Identify which cell holds the provided text, then report its (X, Y) central coordinate. 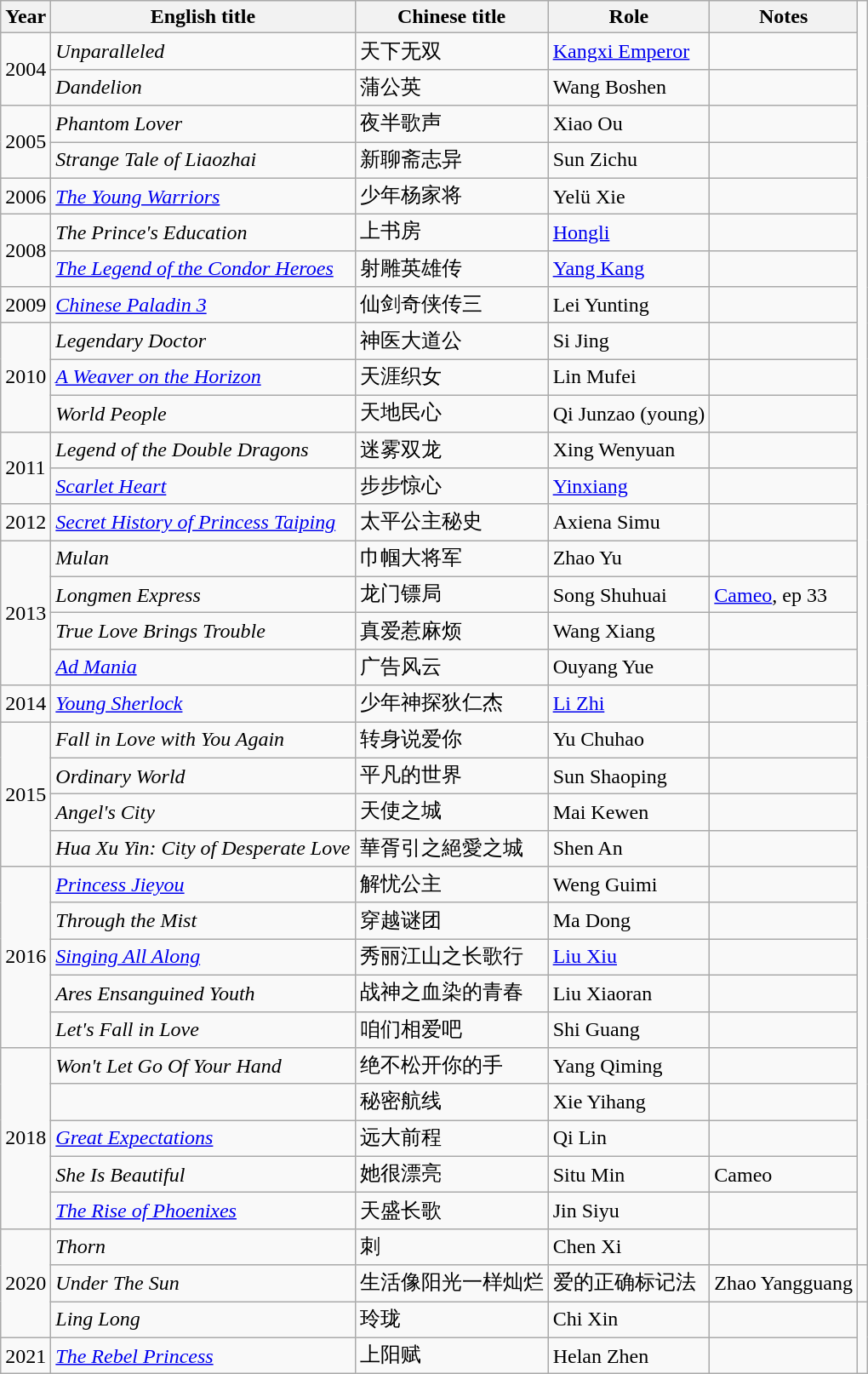
Lei Yunting (629, 305)
Great Expectations (203, 1139)
2005 (26, 141)
蒲公英 (451, 87)
Ling Long (203, 1320)
天涯织女 (451, 378)
Notes (784, 17)
上阳赋 (451, 1355)
真爱惹麻烦 (451, 632)
Dandelion (203, 87)
Ma Dong (629, 921)
Liu Xiu (629, 957)
Chi Xin (629, 1320)
Chinese Paladin 3 (203, 305)
Chinese title (451, 17)
广告风云 (451, 667)
Shen An (629, 848)
Liu Xiaoran (629, 993)
天下无双 (451, 51)
她很漂亮 (451, 1175)
2014 (26, 703)
Si Jing (629, 341)
Yang Kang (629, 269)
Chen Xi (629, 1246)
秀丽江山之长歌行 (451, 957)
Princess Jieyou (203, 885)
平凡的世界 (451, 776)
Under The Sun (203, 1284)
Qi Lin (629, 1139)
龙门镖局 (451, 594)
2021 (26, 1355)
Scarlet Heart (203, 487)
2015 (26, 794)
咱们相爱吧 (451, 1030)
天使之城 (451, 812)
Singing All Along (203, 957)
Xie Yihang (629, 1102)
太平公主秘史 (451, 523)
解忧公主 (451, 885)
2011 (26, 468)
Won't Let Go Of Your Hand (203, 1066)
Phantom Lover (203, 124)
生活像阳光一样灿烂 (451, 1284)
Role (629, 17)
Helan Zhen (629, 1355)
爱的正确标记法 (629, 1284)
Axiena Simu (629, 523)
射雕英雄传 (451, 269)
The Legend of the Condor Heroes (203, 269)
穿越谜团 (451, 921)
步步惊心 (451, 487)
绝不松开你的手 (451, 1066)
Zhao Yu (629, 558)
Xiao Ou (629, 124)
World People (203, 414)
Through the Mist (203, 921)
The Prince's Education (203, 233)
新聊斋志异 (451, 160)
Legendary Doctor (203, 341)
Hua Xu Yin: City of Desperate Love (203, 848)
Wang Xiang (629, 632)
2004 (26, 70)
Yang Qiming (629, 1066)
English title (203, 17)
Yinxiang (629, 487)
Ad Mania (203, 667)
Lin Mufei (629, 378)
巾帼大将军 (451, 558)
2009 (26, 305)
2020 (26, 1283)
華胥引之絕愛之城 (451, 848)
2016 (26, 957)
天地民心 (451, 414)
2013 (26, 613)
Fall in Love with You Again (203, 741)
迷雾双龙 (451, 449)
刺 (451, 1246)
Longmen Express (203, 594)
Qi Junzao (young) (629, 414)
Weng Guimi (629, 885)
夜半歌声 (451, 124)
Mai Kewen (629, 812)
The Young Warriors (203, 196)
Angel's City (203, 812)
Legend of the Double Dragons (203, 449)
She Is Beautiful (203, 1175)
Cameo, ep 33 (784, 594)
Situ Min (629, 1175)
2018 (26, 1139)
Hongli (629, 233)
Strange Tale of Liaozhai (203, 160)
秘密航线 (451, 1102)
Year (26, 17)
Sun Zichu (629, 160)
Secret History of Princess Taiping (203, 523)
Ouyang Yue (629, 667)
Thorn (203, 1246)
Ares Ensanguined Youth (203, 993)
Yelü Xie (629, 196)
神医大道公 (451, 341)
Song Shuhuai (629, 594)
玲珑 (451, 1320)
Li Zhi (629, 703)
True Love Brings Trouble (203, 632)
2008 (26, 250)
Jin Siyu (629, 1211)
Unparalleled (203, 51)
A Weaver on the Horizon (203, 378)
天盛长歌 (451, 1211)
The Rebel Princess (203, 1355)
Ordinary World (203, 776)
远大前程 (451, 1139)
战神之血染的青春 (451, 993)
少年杨家将 (451, 196)
Yu Chuhao (629, 741)
Zhao Yangguang (784, 1284)
Mulan (203, 558)
2012 (26, 523)
Sun Shaoping (629, 776)
上书房 (451, 233)
The Rise of Phoenixes (203, 1211)
2010 (26, 377)
Cameo (784, 1175)
2006 (26, 196)
少年神探狄仁杰 (451, 703)
Kangxi Emperor (629, 51)
Xing Wenyuan (629, 449)
Wang Boshen (629, 87)
转身说爱你 (451, 741)
Young Sherlock (203, 703)
仙剑奇侠传三 (451, 305)
Let's Fall in Love (203, 1030)
Shi Guang (629, 1030)
